Locate the cell with the specified text and output its [X, Y] center coordinate. 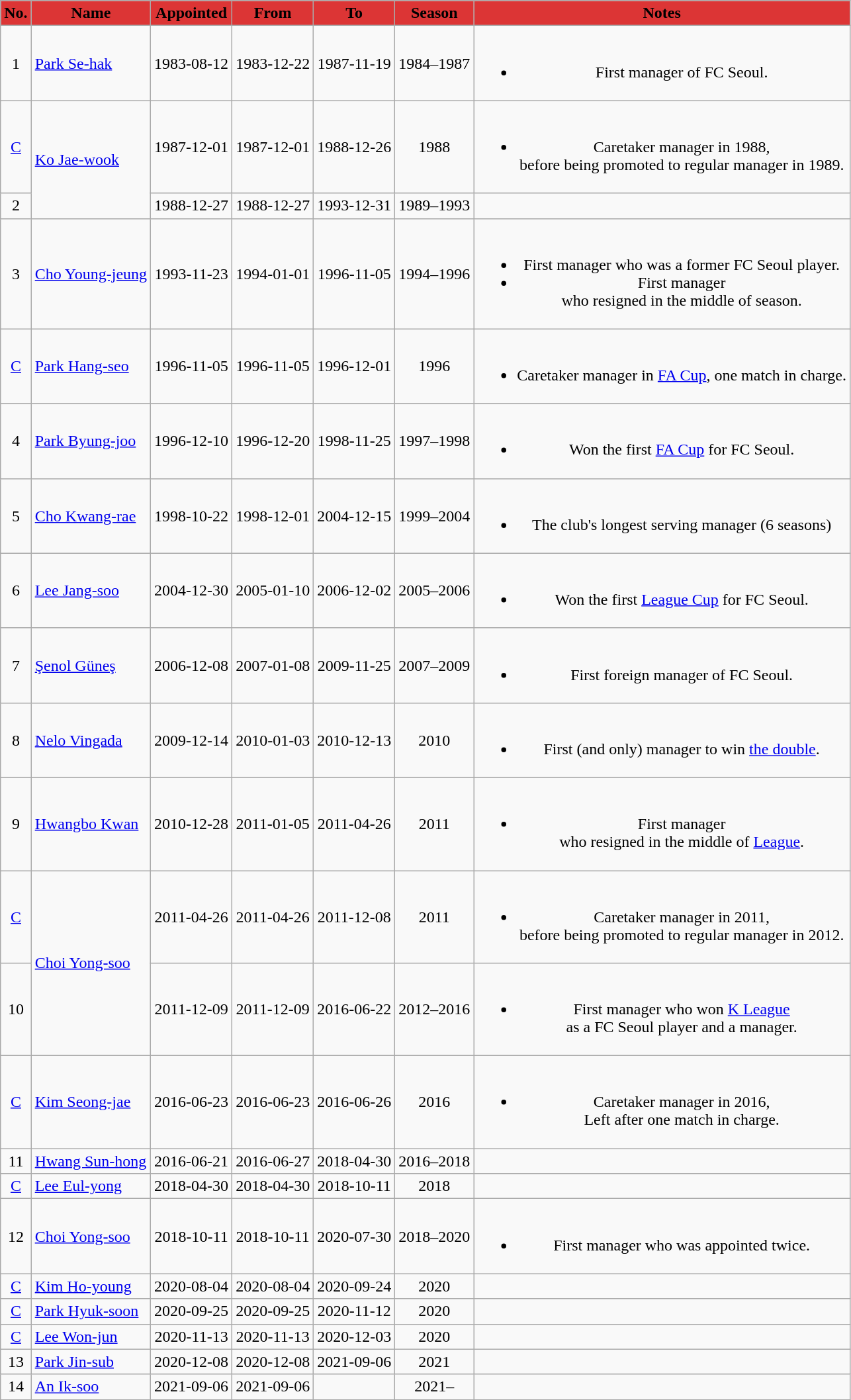
2009-11-25 [355, 666]
1984–1987 [434, 64]
2004-12-15 [355, 516]
Caretaker manager in 2011,before being promoted to regular manager in 2012. [662, 917]
1993-11-23 [192, 274]
10 [16, 1010]
2006-12-02 [355, 590]
Lee Eul-yong [91, 1186]
7 [16, 666]
2020-12-03 [355, 1336]
Caretaker manager in 2016,Left after one match in charge. [662, 1102]
2020-11-12 [355, 1311]
Appointed [192, 13]
Park Jin-sub [91, 1362]
6 [16, 590]
2021– [434, 1387]
1987-11-19 [355, 64]
Cho Young-jeung [91, 274]
14 [16, 1387]
Park Hyuk-soon [91, 1311]
First manager who won K League as a FC Seoul player and a manager. [662, 1010]
2016-06-27 [273, 1161]
Şenol Güneş [91, 666]
Season [434, 13]
The club's longest serving manager (6 seasons) [662, 516]
Caretaker manager in 1988,before being promoted to regular manager in 1989. [662, 147]
2016–2018 [434, 1161]
Won the first League Cup for FC Seoul. [662, 590]
4 [16, 441]
Park Byung-joo [91, 441]
2016 [434, 1102]
Park Hang-seo [91, 367]
9 [16, 824]
Name [91, 13]
12 [16, 1236]
2018–2020 [434, 1236]
1994–1996 [434, 274]
2010-12-13 [355, 740]
2007–2009 [434, 666]
First (and only) manager to win the double. [662, 740]
2010-01-03 [273, 740]
Hwangbo Kwan [91, 824]
2018 [434, 1186]
2011-01-05 [273, 824]
1998-12-01 [273, 516]
2020-07-30 [355, 1236]
2005-01-10 [273, 590]
1996-12-01 [355, 367]
First managerwho resigned in the middle of League. [662, 824]
Kim Ho-young [91, 1286]
1989–1993 [434, 206]
2005–2006 [434, 590]
First foreign manager of FC Seoul. [662, 666]
1993-12-31 [355, 206]
Caretaker manager in FA Cup, one match in charge. [662, 367]
1999–2004 [434, 516]
1988-12-26 [355, 147]
No. [16, 13]
2009-12-14 [192, 740]
2006-12-08 [192, 666]
1988 [434, 147]
5 [16, 516]
Lee Won-jun [91, 1336]
An Ik-soo [91, 1387]
Lee Jang-soo [91, 590]
Kim Seong-jae [91, 1102]
11 [16, 1161]
Ko Jae-wook [91, 159]
First manager of FC Seoul. [662, 64]
2016-06-21 [192, 1161]
1998-10-22 [192, 516]
2012–2016 [434, 1010]
2020-09-24 [355, 1286]
1996 [434, 367]
1983-08-12 [192, 64]
1994-01-01 [273, 274]
1996-12-10 [192, 441]
8 [16, 740]
1998-11-25 [355, 441]
2010 [434, 740]
From [273, 13]
Cho Kwang-rae [91, 516]
Notes [662, 13]
1 [16, 64]
2021 [434, 1362]
To [355, 13]
1983-12-22 [273, 64]
13 [16, 1362]
Park Se-hak [91, 64]
Hwang Sun-hong [91, 1161]
3 [16, 274]
2016-06-26 [355, 1102]
1996-12-20 [273, 441]
First manager who was a former FC Seoul player.First managerwho resigned in the middle of season. [662, 274]
2007-01-08 [273, 666]
2004-12-30 [192, 590]
Won the first FA Cup for FC Seoul. [662, 441]
2016-06-22 [355, 1010]
2 [16, 206]
2011-12-08 [355, 917]
Nelo Vingada [91, 740]
2010-12-28 [192, 824]
1997–1998 [434, 441]
First manager who was appointed twice. [662, 1236]
